Locate the cell with the specified text and output its (X, Y) center coordinate. 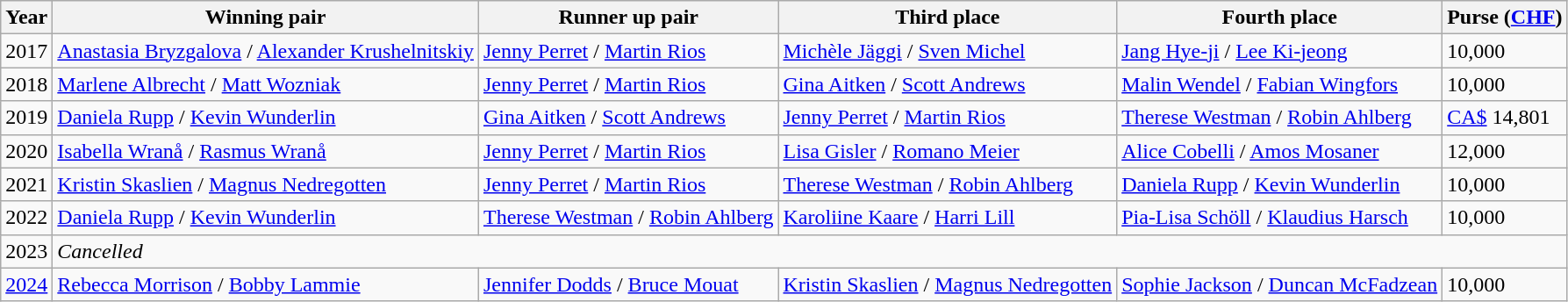
2021 (26, 184)
Year (26, 18)
Anastasia Bryzgalova / Alexander Krushelnitskiy (266, 51)
Fourth place (1279, 18)
Jang Hye-ji / Lee Ki-jeong (1279, 51)
12,000 (1505, 151)
Karoliine Kaare / Harri Lill (948, 218)
Lisa Gisler / Romano Meier (948, 151)
Michèle Jäggi / Sven Michel (948, 51)
2019 (26, 118)
Pia-Lisa Schöll / Klaudius Harsch (1279, 218)
2018 (26, 84)
Rebecca Morrison / Bobby Lammie (266, 284)
CA$ 14,801 (1505, 118)
Jennifer Dodds / Bruce Mouat (628, 284)
Cancelled (810, 251)
Purse (CHF) (1505, 18)
Third place (948, 18)
Isabella Wranå / Rasmus Wranå (266, 151)
Winning pair (266, 18)
Sophie Jackson / Duncan McFadzean (1279, 284)
2022 (26, 218)
2020 (26, 151)
Runner up pair (628, 18)
2024 (26, 284)
2017 (26, 51)
Alice Cobelli / Amos Mosaner (1279, 151)
Marlene Albrecht / Matt Wozniak (266, 84)
2023 (26, 251)
Malin Wendel / Fabian Wingfors (1279, 84)
